Identify which cell holds the provided text, then report its (x, y) central coordinate. 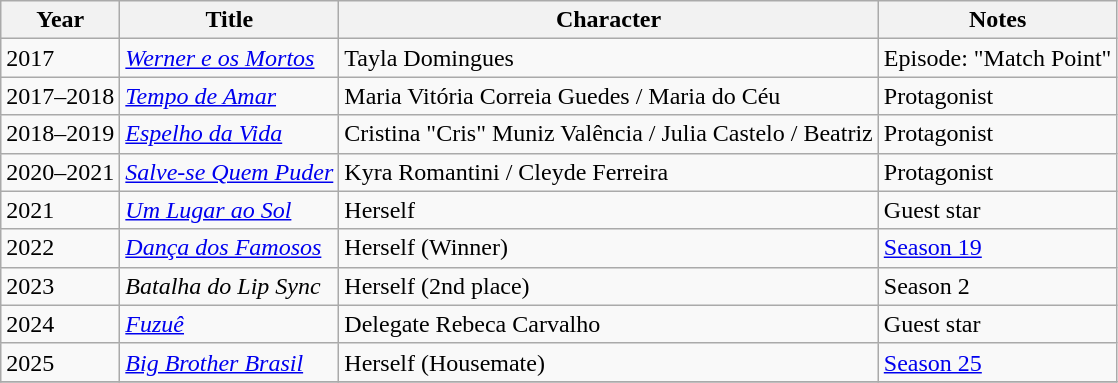
Um Lugar ao Sol (230, 210)
Title (230, 20)
2018–2019 (60, 134)
2017 (60, 58)
Season 19 (998, 248)
Tayla Domingues (608, 58)
Notes (998, 20)
Herself (Winner) (608, 248)
2021 (60, 210)
Kyra Romantini / Cleyde Ferreira (608, 172)
2022 (60, 248)
Delegate Rebeca Carvalho (608, 324)
Dança dos Famosos (230, 248)
Big Brother Brasil (230, 362)
2017–2018 (60, 96)
Season 2 (998, 286)
2024 (60, 324)
Tempo de Amar (230, 96)
Fuzuê (230, 324)
2025 (60, 362)
Werner e os Mortos (230, 58)
Cristina "Cris" Muniz Valência / Julia Castelo / Beatriz (608, 134)
2020–2021 (60, 172)
Year (60, 20)
Herself (Housemate) (608, 362)
Herself (608, 210)
Character (608, 20)
Salve-se Quem Puder (230, 172)
Herself (2nd place) (608, 286)
2023 (60, 286)
Season 25 (998, 362)
Maria Vitória Correia Guedes / Maria do Céu (608, 96)
Batalha do Lip Sync (230, 286)
Episode: "Match Point" (998, 58)
Espelho da Vida (230, 134)
